Pinpoint the cell where the given text exists, returning its [x, y] midpoint coordinate. 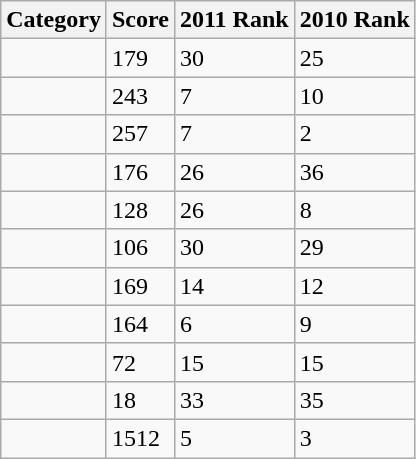
179 [140, 58]
72 [140, 362]
2010 Rank [354, 20]
243 [140, 96]
257 [140, 134]
36 [354, 172]
8 [354, 210]
164 [140, 324]
128 [140, 210]
35 [354, 400]
5 [234, 438]
14 [234, 286]
25 [354, 58]
176 [140, 172]
3 [354, 438]
6 [234, 324]
Category [54, 20]
29 [354, 248]
9 [354, 324]
10 [354, 96]
106 [140, 248]
2011 Rank [234, 20]
12 [354, 286]
1512 [140, 438]
169 [140, 286]
Score [140, 20]
2 [354, 134]
33 [234, 400]
18 [140, 400]
